Extract the (X, Y) coordinate from the center of the cell holding the provided text.  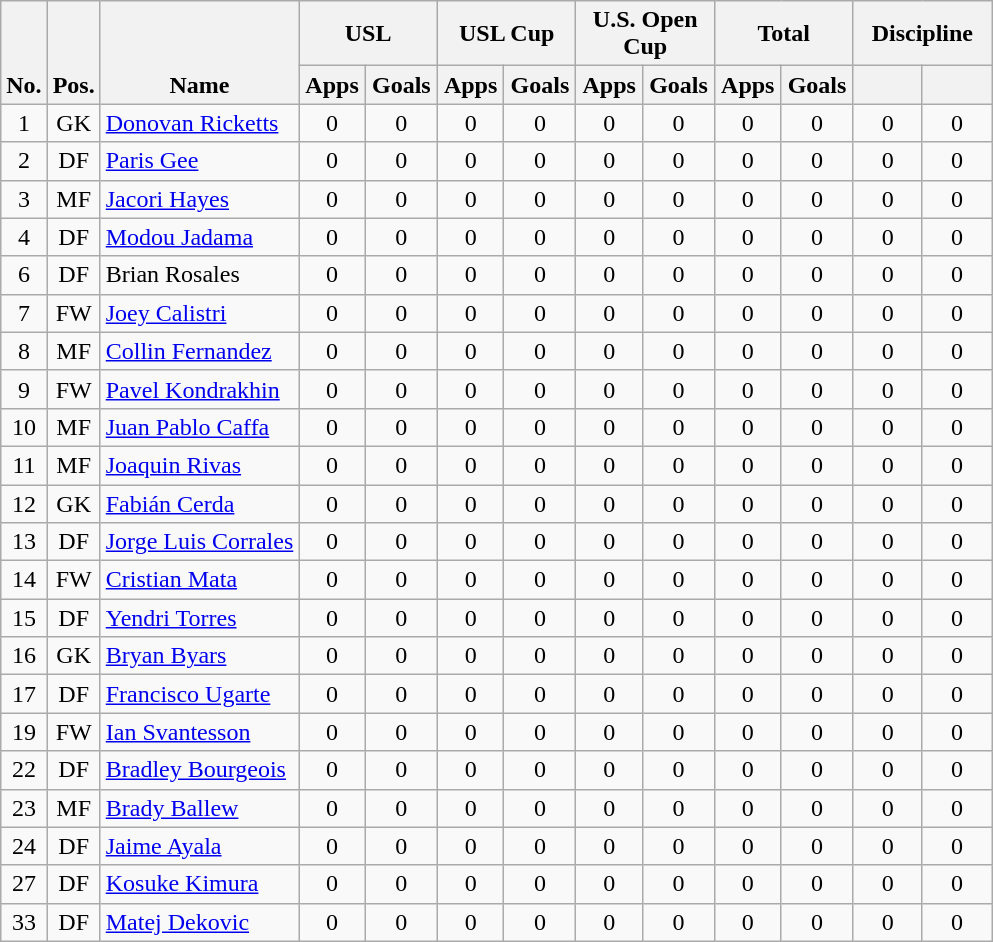
19 (24, 732)
USL Cup (506, 34)
Cristian Mata (200, 580)
8 (24, 351)
23 (24, 808)
24 (24, 846)
17 (24, 694)
Juan Pablo Caffa (200, 427)
Collin Fernandez (200, 351)
Yendri Torres (200, 618)
7 (24, 313)
Discipline (922, 34)
Paris Gee (200, 161)
Brady Ballew (200, 808)
Jacori Hayes (200, 199)
Brian Rosales (200, 275)
USL (368, 34)
9 (24, 389)
6 (24, 275)
Bradley Bourgeois (200, 770)
33 (24, 922)
Joey Calistri (200, 313)
Donovan Ricketts (200, 123)
12 (24, 503)
Name (200, 52)
Joaquin Rivas (200, 465)
Pavel Kondrakhin (200, 389)
Francisco Ugarte (200, 694)
1 (24, 123)
22 (24, 770)
4 (24, 237)
16 (24, 656)
Modou Jadama (200, 237)
10 (24, 427)
Ian Svantesson (200, 732)
Pos. (74, 52)
Jorge Luis Corrales (200, 542)
Bryan Byars (200, 656)
27 (24, 884)
U.S. Open Cup (646, 34)
14 (24, 580)
Kosuke Kimura (200, 884)
2 (24, 161)
No. (24, 52)
15 (24, 618)
Jaime Ayala (200, 846)
11 (24, 465)
Fabián Cerda (200, 503)
13 (24, 542)
3 (24, 199)
Matej Dekovic (200, 922)
Total (784, 34)
